Provide the (X, Y) coordinate of the cell's center where the given text is located.  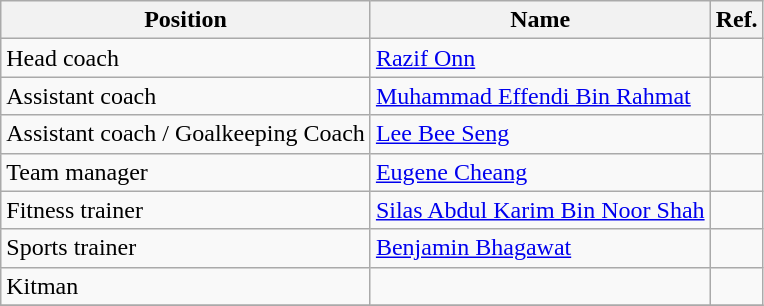
Assistant coach / Goalkeeping Coach (186, 134)
Razif Onn (540, 58)
Sports trainer (186, 248)
Benjamin Bhagawat (540, 248)
Silas Abdul Karim Bin Noor Shah (540, 210)
Kitman (186, 286)
Team manager (186, 172)
Eugene Cheang (540, 172)
Assistant coach (186, 96)
Head coach (186, 58)
Ref. (736, 20)
Position (186, 20)
Muhammad Effendi Bin Rahmat (540, 96)
Fitness trainer (186, 210)
Lee Bee Seng (540, 134)
Name (540, 20)
